Provide the (x, y) coordinate of the cell's center where the given text is located.  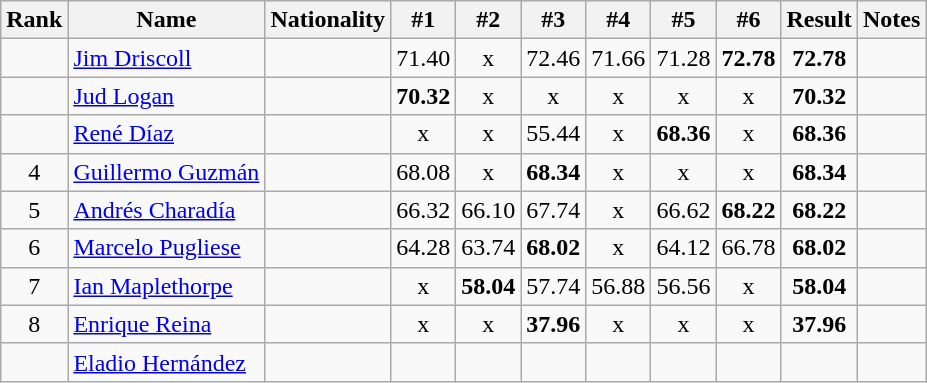
72.46 (554, 58)
4 (34, 172)
55.44 (554, 134)
66.78 (748, 248)
Guillermo Guzmán (166, 172)
Andrés Charadía (166, 210)
Enrique Reina (166, 324)
Marcelo Pugliese (166, 248)
Rank (34, 20)
57.74 (554, 286)
66.62 (684, 210)
Result (819, 20)
63.74 (488, 248)
67.74 (554, 210)
#1 (424, 20)
64.28 (424, 248)
64.12 (684, 248)
Name (166, 20)
66.32 (424, 210)
66.10 (488, 210)
7 (34, 286)
#4 (618, 20)
Notes (891, 20)
Eladio Hernández (166, 362)
71.66 (618, 58)
Nationality (328, 20)
René Díaz (166, 134)
8 (34, 324)
71.28 (684, 58)
Jim Driscoll (166, 58)
5 (34, 210)
6 (34, 248)
#6 (748, 20)
Jud Logan (166, 96)
68.08 (424, 172)
#3 (554, 20)
71.40 (424, 58)
#5 (684, 20)
56.88 (618, 286)
56.56 (684, 286)
Ian Maplethorpe (166, 286)
#2 (488, 20)
